Output the (x, y) coordinate of the center of the cell containing the given text.  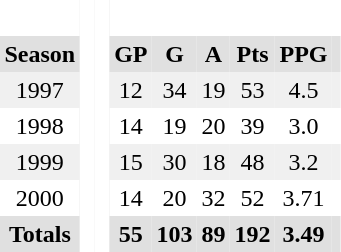
53 (252, 90)
15 (131, 162)
3.2 (304, 162)
A (214, 54)
GP (131, 54)
52 (252, 198)
1998 (40, 126)
3.71 (304, 198)
89 (214, 234)
12 (131, 90)
Totals (40, 234)
32 (214, 198)
192 (252, 234)
30 (174, 162)
Season (40, 54)
1997 (40, 90)
3.0 (304, 126)
55 (131, 234)
39 (252, 126)
4.5 (304, 90)
PPG (304, 54)
1999 (40, 162)
18 (214, 162)
G (174, 54)
34 (174, 90)
3.49 (304, 234)
Pts (252, 54)
103 (174, 234)
48 (252, 162)
2000 (40, 198)
